From the cell containing the given text, extract its center point as [x, y] coordinate. 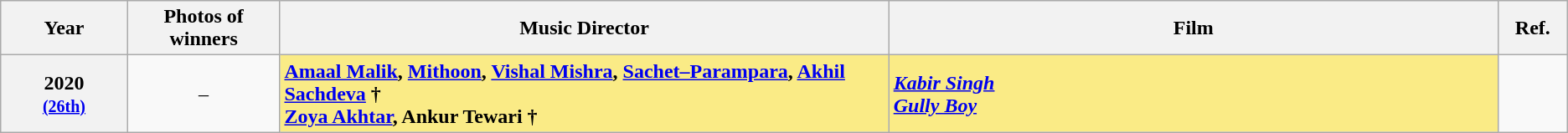
Music Director [585, 28]
Year [64, 28]
Photos of winners [204, 28]
Amaal Malik, Mithoon, Vishal Mishra, Sachet–Parampara, Akhil Sachdeva †Zoya Akhtar, Ankur Tewari † [585, 94]
Ref. [1533, 28]
Kabir SinghGully Boy [1193, 94]
2020 (26th) [64, 94]
Film [1193, 28]
– [204, 94]
